Provide the [X, Y] coordinate of the cell's center where the given text is located.  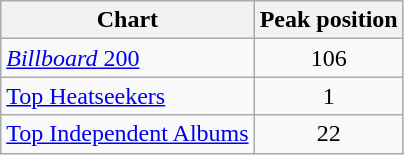
Billboard 200 [128, 58]
106 [328, 58]
1 [328, 96]
22 [328, 134]
Top Heatseekers [128, 96]
Peak position [328, 20]
Top Independent Albums [128, 134]
Chart [128, 20]
